Locate the cell with the specified text and output its [x, y] center coordinate. 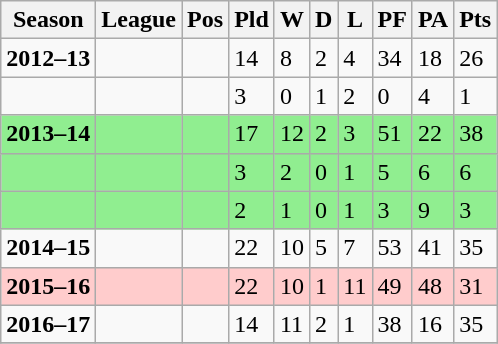
48 [432, 286]
Season [48, 20]
Pos [206, 20]
W [292, 20]
D [323, 20]
7 [355, 248]
26 [476, 58]
Pts [476, 20]
51 [392, 134]
2012–13 [48, 58]
League [139, 20]
41 [432, 248]
12 [292, 134]
2015–16 [48, 286]
17 [252, 134]
18 [432, 58]
L [355, 20]
Pld [252, 20]
53 [392, 248]
49 [392, 286]
2014–15 [48, 248]
34 [392, 58]
2013–14 [48, 134]
PA [432, 20]
PF [392, 20]
9 [432, 210]
8 [292, 58]
2016–17 [48, 324]
16 [432, 324]
31 [476, 286]
